Scan for the cell matching the given text and deliver its (x, y) coordinate at center. 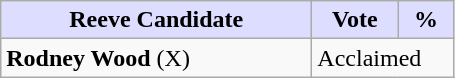
Rodney Wood (X) (156, 58)
% (426, 20)
Acclaimed (383, 58)
Vote (355, 20)
Reeve Candidate (156, 20)
